Return [X, Y] of the center of cell containing provided text 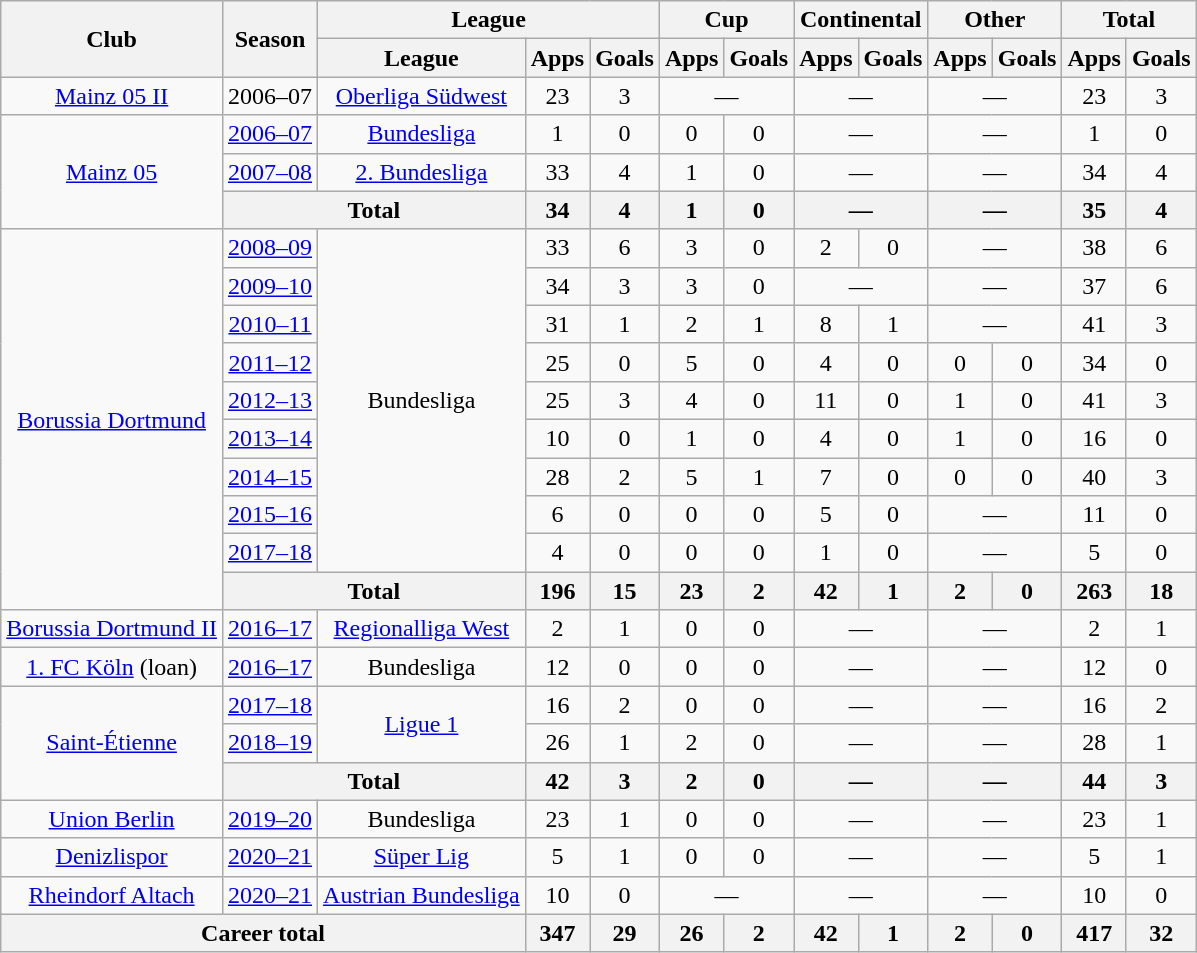
2013–14 [270, 438]
2018–19 [270, 743]
Season [270, 39]
32 [1161, 933]
Career total [263, 933]
Borussia Dortmund II [112, 629]
2019–20 [270, 819]
Ligue 1 [422, 724]
2010–11 [270, 324]
44 [1094, 781]
2009–10 [270, 286]
Mainz 05 II [112, 96]
196 [557, 591]
Saint-Étienne [112, 743]
37 [1094, 286]
8 [826, 324]
29 [625, 933]
7 [826, 477]
Cup [726, 20]
Denizlispor [112, 857]
15 [625, 591]
2012–13 [270, 400]
40 [1094, 477]
Borussia Dortmund [112, 420]
Austrian Bundesliga [422, 895]
2008–09 [270, 248]
Mainz 05 [112, 172]
35 [1094, 210]
2. Bundesliga [422, 172]
38 [1094, 248]
Regionalliga West [422, 629]
Continental [861, 20]
263 [1094, 591]
31 [557, 324]
18 [1161, 591]
2014–15 [270, 477]
Union Berlin [112, 819]
347 [557, 933]
1. FC Köln (loan) [112, 667]
2007–08 [270, 172]
417 [1094, 933]
Oberliga Südwest [422, 96]
Süper Lig [422, 857]
2011–12 [270, 362]
2015–16 [270, 515]
Other [995, 20]
Rheindorf Altach [112, 895]
Club [112, 39]
